For the text-containing cell, return its midpoint in [x, y] coordinate format. 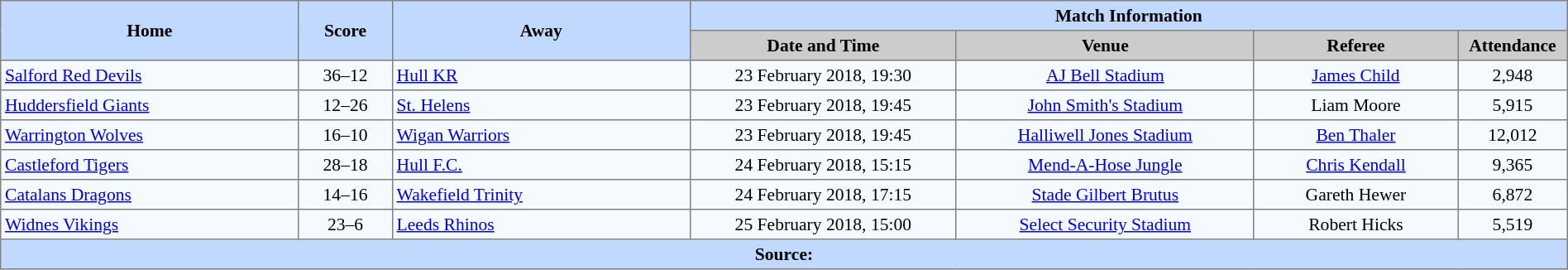
12–26 [346, 105]
Salford Red Devils [150, 75]
Wakefield Trinity [541, 195]
Castleford Tigers [150, 165]
Source: [784, 254]
AJ Bell Stadium [1105, 75]
24 February 2018, 17:15 [823, 195]
James Child [1355, 75]
Stade Gilbert Brutus [1105, 195]
Liam Moore [1355, 105]
2,948 [1513, 75]
Warrington Wolves [150, 135]
Catalans Dragons [150, 195]
16–10 [346, 135]
23–6 [346, 224]
St. Helens [541, 105]
Attendance [1513, 46]
Wigan Warriors [541, 135]
12,012 [1513, 135]
Venue [1105, 46]
Huddersfield Giants [150, 105]
Gareth Hewer [1355, 195]
Leeds Rhinos [541, 224]
Robert Hicks [1355, 224]
John Smith's Stadium [1105, 105]
9,365 [1513, 165]
Away [541, 31]
Select Security Stadium [1105, 224]
Ben Thaler [1355, 135]
Home [150, 31]
Halliwell Jones Stadium [1105, 135]
Score [346, 31]
5,519 [1513, 224]
Date and Time [823, 46]
Chris Kendall [1355, 165]
36–12 [346, 75]
Hull F.C. [541, 165]
28–18 [346, 165]
14–16 [346, 195]
5,915 [1513, 105]
24 February 2018, 15:15 [823, 165]
Hull KR [541, 75]
Referee [1355, 46]
Match Information [1128, 16]
Mend-A-Hose Jungle [1105, 165]
6,872 [1513, 195]
23 February 2018, 19:30 [823, 75]
25 February 2018, 15:00 [823, 224]
Widnes Vikings [150, 224]
